Search for the cell housing the specified text and yield its [X, Y] center coordinate. 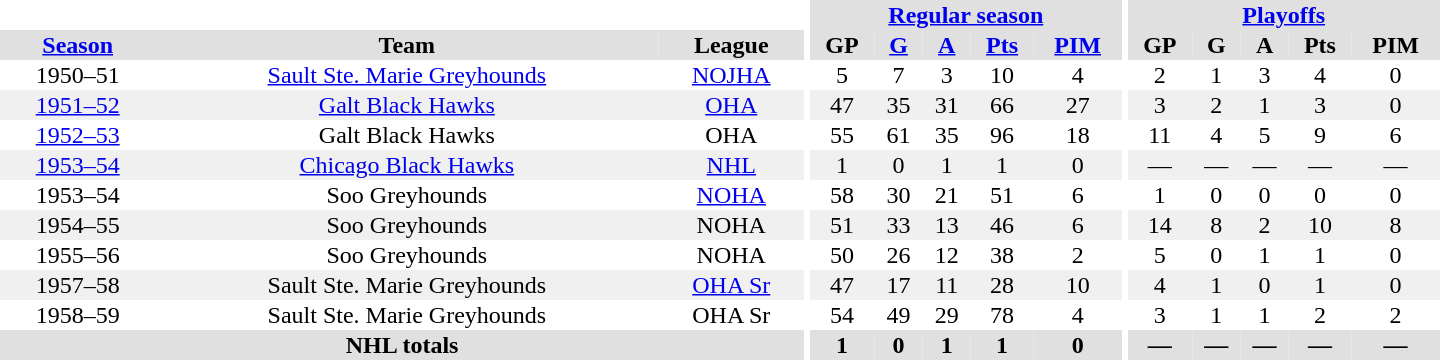
78 [1002, 315]
58 [842, 195]
League [731, 45]
1950–51 [78, 75]
18 [1078, 135]
17 [898, 285]
Playoffs [1284, 15]
1957–58 [78, 285]
33 [898, 225]
1951–52 [78, 105]
9 [1320, 135]
54 [842, 315]
13 [947, 225]
27 [1078, 105]
1958–59 [78, 315]
49 [898, 315]
26 [898, 255]
29 [947, 315]
28 [1002, 285]
55 [842, 135]
7 [898, 75]
21 [947, 195]
12 [947, 255]
61 [898, 135]
31 [947, 105]
30 [898, 195]
NOJHA [731, 75]
Team [406, 45]
96 [1002, 135]
Season [78, 45]
1955–56 [78, 255]
1952–53 [78, 135]
46 [1002, 225]
Regular season [966, 15]
50 [842, 255]
38 [1002, 255]
1954–55 [78, 225]
NHL [731, 165]
14 [1160, 225]
Chicago Black Hawks [406, 165]
66 [1002, 105]
NHL totals [402, 345]
